Locate the cell with the specified text and output its [x, y] center coordinate. 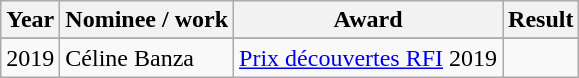
Result [541, 20]
2019 [30, 58]
Year [30, 20]
Award [368, 20]
Nominee / work [147, 20]
Prix découvertes RFI 2019 [368, 58]
Céline Banza [147, 58]
